Determine the (x, y) coordinate at the center of the cell enclosing the given text.  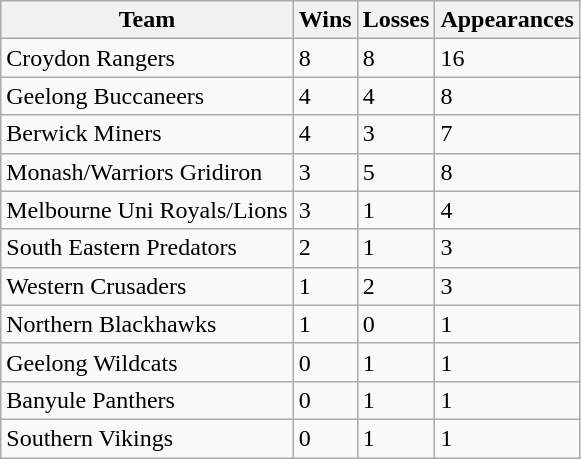
Team (147, 20)
Appearances (507, 20)
16 (507, 58)
Monash/Warriors Gridiron (147, 172)
South Eastern Predators (147, 248)
Geelong Buccaneers (147, 96)
Northern Blackhawks (147, 324)
5 (396, 172)
Southern Vikings (147, 438)
Melbourne Uni Royals/Lions (147, 210)
Losses (396, 20)
Croydon Rangers (147, 58)
Berwick Miners (147, 134)
Wins (325, 20)
Geelong Wildcats (147, 362)
Banyule Panthers (147, 400)
Western Crusaders (147, 286)
7 (507, 134)
